Return (x, y) of the center of cell containing provided text 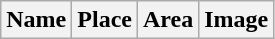
Place (105, 20)
Image (236, 20)
Area (168, 20)
Name (36, 20)
